Extract the (x, y) coordinate from the center of the cell holding the provided text.  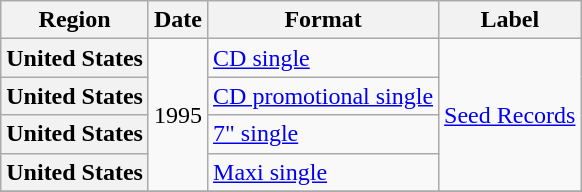
CD single (324, 58)
Region (75, 20)
Seed Records (510, 115)
Format (324, 20)
Label (510, 20)
1995 (178, 115)
Date (178, 20)
Maxi single (324, 172)
CD promotional single (324, 96)
7" single (324, 134)
